Provide the (X, Y) coordinate of the cell's center where the given text is located.  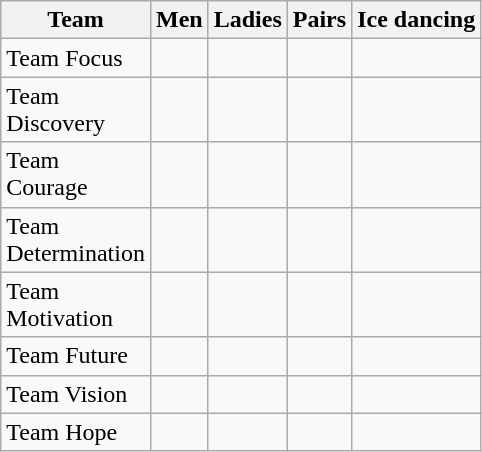
Ladies (248, 20)
Team Discovery (76, 110)
Team (76, 20)
Team Hope (76, 432)
Team Vision (76, 394)
Team Motivation (76, 304)
Team Focus (76, 58)
Team Future (76, 356)
Pairs (319, 20)
Team Determination (76, 240)
Men (179, 20)
Team Courage (76, 174)
Ice dancing (416, 20)
